Determine the [x, y] coordinate at the center of the cell enclosing the given text.  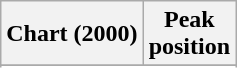
Peakposition [189, 34]
Chart (2000) [72, 34]
